For the text-containing cell, return its midpoint in (x, y) coordinate format. 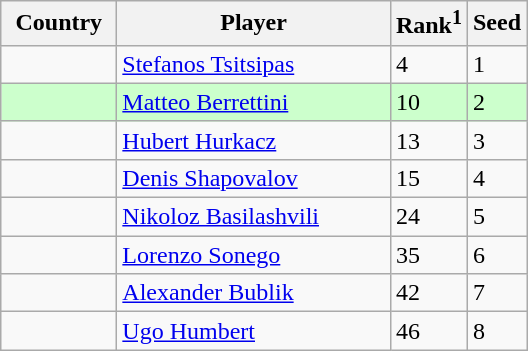
46 (428, 331)
7 (496, 293)
35 (428, 255)
Player (254, 24)
1 (496, 64)
13 (428, 140)
Lorenzo Sonego (254, 255)
24 (428, 217)
5 (496, 217)
3 (496, 140)
15 (428, 178)
42 (428, 293)
Hubert Hurkacz (254, 140)
Rank1 (428, 24)
Alexander Bublik (254, 293)
10 (428, 102)
2 (496, 102)
Ugo Humbert (254, 331)
Country (59, 24)
Nikoloz Basilashvili (254, 217)
6 (496, 255)
Matteo Berrettini (254, 102)
Denis Shapovalov (254, 178)
Seed (496, 24)
8 (496, 331)
Stefanos Tsitsipas (254, 64)
